Provide the [X, Y] coordinate of the cell's center where the given text is located.  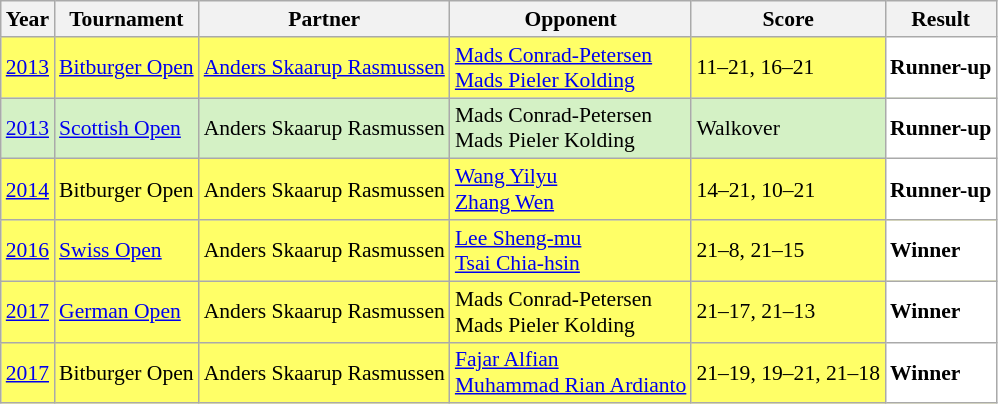
German Open [126, 312]
Opponent [571, 19]
Wang Yilyu Zhang Wen [571, 190]
Year [28, 19]
Scottish Open [126, 128]
Result [940, 19]
Walkover [788, 128]
21–8, 21–15 [788, 250]
Partner [324, 19]
Swiss Open [126, 250]
2014 [28, 190]
2016 [28, 250]
21–19, 19–21, 21–18 [788, 372]
Tournament [126, 19]
Fajar Alfian Muhammad Rian Ardianto [571, 372]
21–17, 21–13 [788, 312]
Lee Sheng-mu Tsai Chia-hsin [571, 250]
14–21, 10–21 [788, 190]
11–21, 16–21 [788, 68]
Score [788, 19]
